Extract the (X, Y) coordinate from the center of the cell holding the provided text.  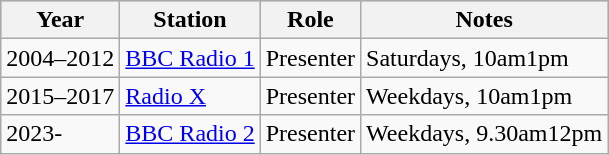
2015–2017 (60, 96)
BBC Radio 1 (190, 58)
Role (310, 20)
Weekdays, 9.30am12pm (484, 134)
Saturdays, 10am1pm (484, 58)
2004–2012 (60, 58)
BBC Radio 2 (190, 134)
Radio X (190, 96)
Notes (484, 20)
Year (60, 20)
Weekdays, 10am1pm (484, 96)
Station (190, 20)
2023- (60, 134)
